Extract the [x, y] coordinate from the center of the cell holding the provided text.  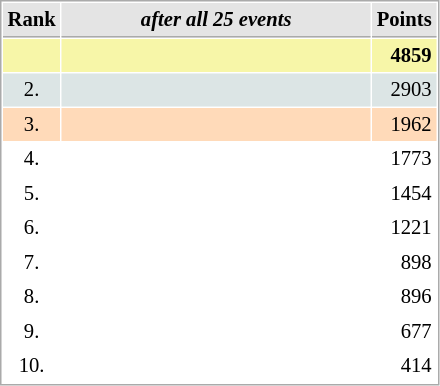
1454 [404, 194]
1221 [404, 228]
898 [404, 262]
10. [32, 366]
Points [404, 20]
Rank [32, 20]
5. [32, 194]
1962 [404, 124]
after all 25 events [216, 20]
4. [32, 158]
2903 [404, 90]
6. [32, 228]
2. [32, 90]
9. [32, 332]
1773 [404, 158]
896 [404, 296]
4859 [404, 56]
3. [32, 124]
677 [404, 332]
7. [32, 262]
8. [32, 296]
414 [404, 366]
